Detect which cell encompasses the target text, then output its (X, Y) center coordinate. 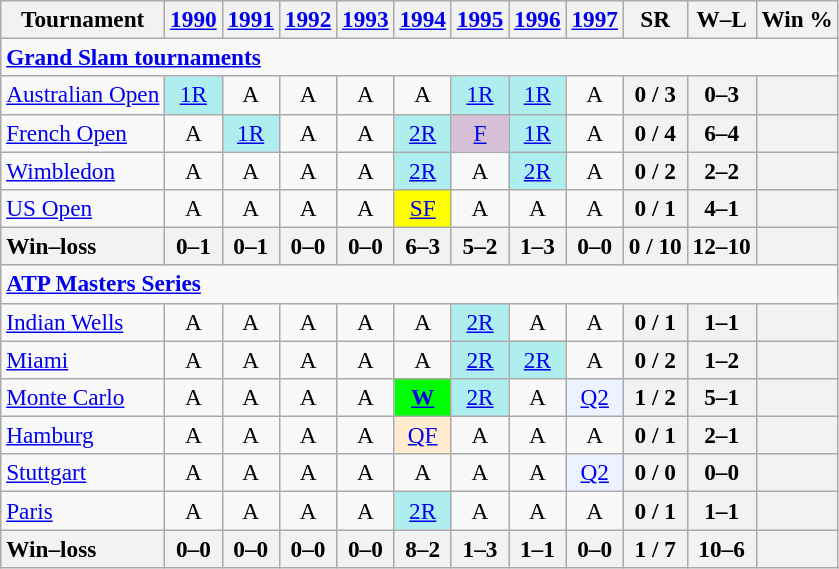
1 / 7 (655, 548)
Hamburg (83, 435)
1994 (422, 19)
Tournament (83, 19)
6–4 (722, 133)
0 / 4 (655, 133)
1996 (538, 19)
5–1 (722, 397)
F (480, 133)
Monte Carlo (83, 397)
Paris (83, 510)
1–2 (722, 359)
Wimbledon (83, 170)
1995 (480, 19)
5–2 (480, 246)
1990 (194, 19)
French Open (83, 133)
Grand Slam tournaments (420, 57)
10–6 (722, 548)
Win % (797, 19)
ATP Masters Series (420, 284)
SF (422, 208)
W–L (722, 19)
0 / 3 (655, 95)
6–3 (422, 246)
12–10 (722, 246)
SR (655, 19)
1997 (594, 19)
Miami (83, 359)
2–1 (722, 435)
2–2 (722, 170)
0 / 0 (655, 473)
Stuttgart (83, 473)
0–3 (722, 95)
0 / 10 (655, 246)
4–1 (722, 208)
1 / 2 (655, 397)
US Open (83, 208)
W (422, 397)
1992 (308, 19)
8–2 (422, 548)
Indian Wells (83, 322)
Australian Open (83, 95)
QF (422, 435)
1991 (250, 19)
1993 (366, 19)
